For the text-containing cell, return its midpoint in (x, y) coordinate format. 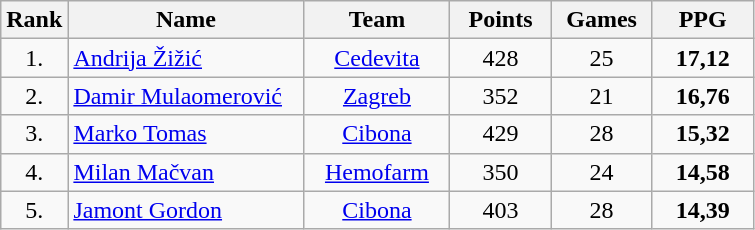
403 (500, 210)
Team (377, 20)
PPG (702, 20)
Name (186, 20)
21 (602, 96)
Games (602, 20)
Damir Mulaomerović (186, 96)
429 (500, 134)
25 (602, 58)
Marko Tomas (186, 134)
Rank (34, 20)
14,39 (702, 210)
1. (34, 58)
17,12 (702, 58)
428 (500, 58)
Cedevita (377, 58)
5. (34, 210)
16,76 (702, 96)
350 (500, 172)
352 (500, 96)
Points (500, 20)
Zagreb (377, 96)
Milan Mačvan (186, 172)
15,32 (702, 134)
3. (34, 134)
Jamont Gordon (186, 210)
Hemofarm (377, 172)
24 (602, 172)
14,58 (702, 172)
4. (34, 172)
2. (34, 96)
Andrija Žižić (186, 58)
